Return the (X, Y) coordinate for the center point of the cell that contains the specified text.  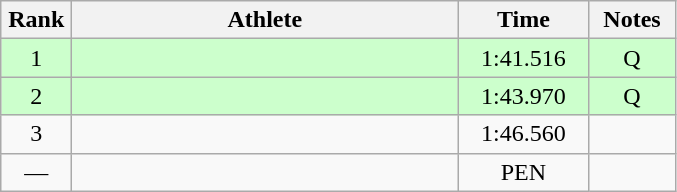
Athlete (265, 20)
2 (36, 96)
1:46.560 (524, 134)
1:41.516 (524, 58)
Notes (632, 20)
3 (36, 134)
PEN (524, 172)
— (36, 172)
Rank (36, 20)
Time (524, 20)
1:43.970 (524, 96)
1 (36, 58)
